Output the [X, Y] coordinate of the center of the cell containing the given text.  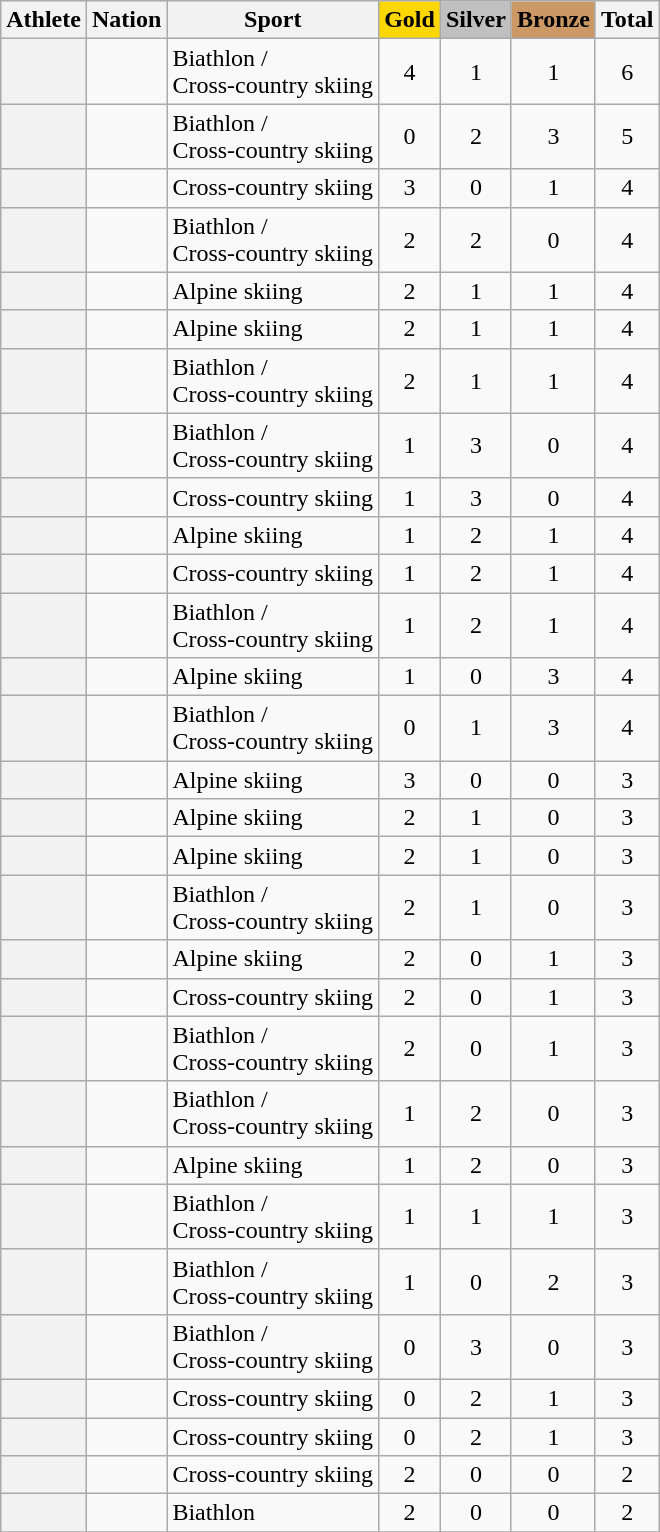
Biathlon [273, 1513]
Bronze [553, 20]
Sport [273, 20]
Total [627, 20]
Nation [126, 20]
6 [627, 72]
Silver [476, 20]
5 [627, 136]
Athlete [44, 20]
Gold [410, 20]
